For the text-containing cell, return its midpoint in [X, Y] coordinate format. 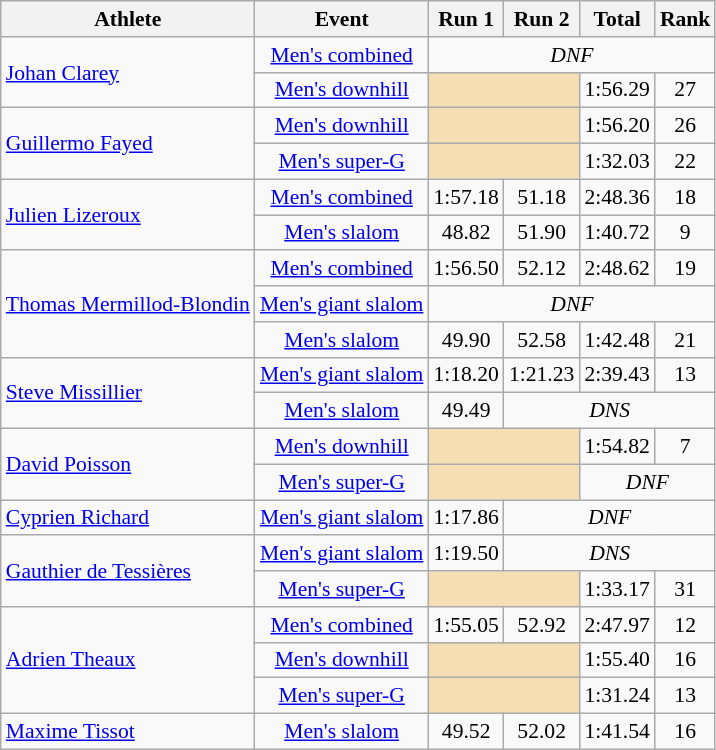
52.92 [542, 625]
51.90 [542, 233]
1:18.20 [466, 375]
Cyprien Richard [128, 518]
31 [686, 589]
1:17.86 [466, 518]
Run 2 [542, 19]
26 [686, 126]
Thomas Mermillod-Blondin [128, 304]
David Poisson [128, 464]
Steve Missillier [128, 392]
51.18 [542, 197]
22 [686, 162]
7 [686, 447]
21 [686, 340]
1:19.50 [466, 554]
27 [686, 90]
1:41.54 [616, 732]
Run 1 [466, 19]
1:21.23 [542, 375]
19 [686, 269]
1:57.18 [466, 197]
49.52 [466, 732]
Adrien Theaux [128, 660]
2:47.97 [616, 625]
Julien Lizeroux [128, 214]
49.49 [466, 411]
Total [616, 19]
Athlete [128, 19]
49.90 [466, 340]
Rank [686, 19]
Guillermo Fayed [128, 144]
12 [686, 625]
1:56.20 [616, 126]
1:40.72 [616, 233]
Johan Clarey [128, 72]
2:48.62 [616, 269]
Gauthier de Tessières [128, 572]
18 [686, 197]
52.02 [542, 732]
48.82 [466, 233]
2:39.43 [616, 375]
Maxime Tissot [128, 732]
52.12 [542, 269]
1:32.03 [616, 162]
Event [342, 19]
9 [686, 233]
2:48.36 [616, 197]
1:55.05 [466, 625]
52.58 [542, 340]
1:56.29 [616, 90]
1:33.17 [616, 589]
1:54.82 [616, 447]
1:56.50 [466, 269]
1:55.40 [616, 660]
1:42.48 [616, 340]
1:31.24 [616, 696]
